For the text-containing cell, return its midpoint in (x, y) coordinate format. 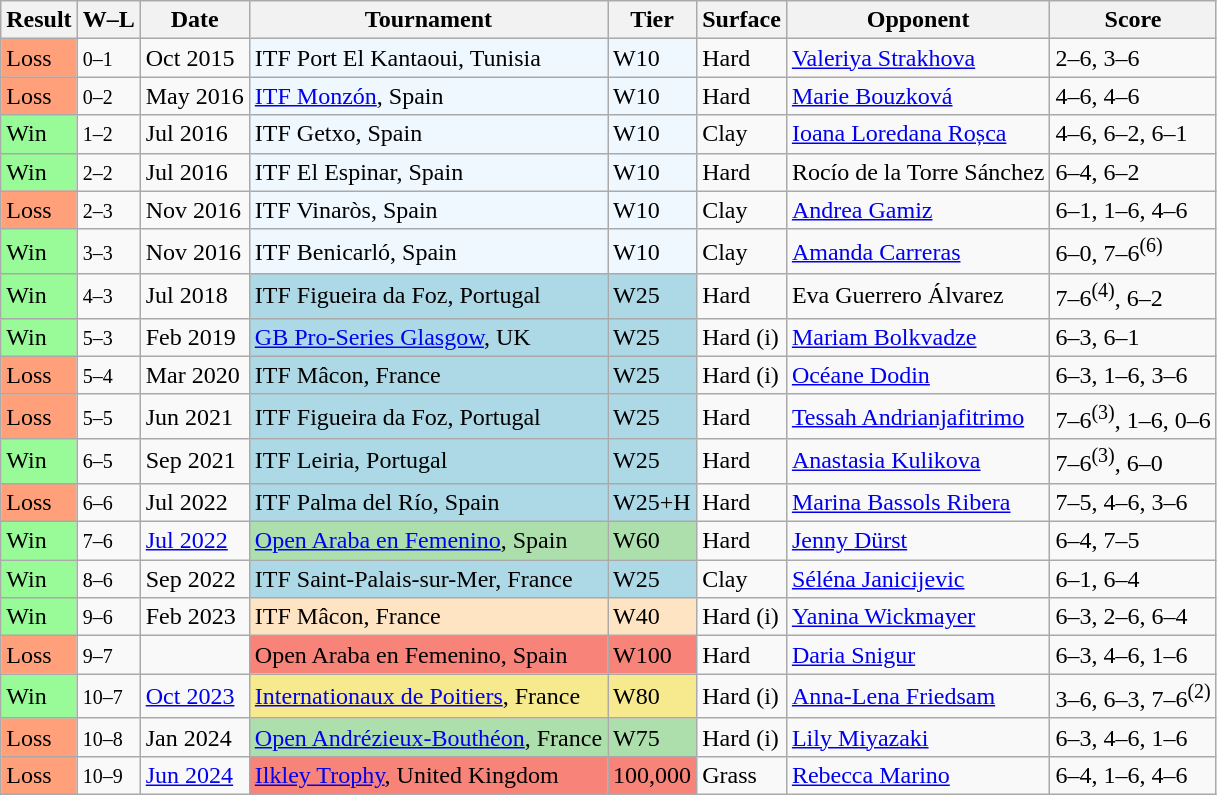
Internationaux de Poitiers, France (428, 696)
4–3 (108, 296)
Océane Dodin (918, 375)
ITF Palma del Río, Spain (428, 502)
Open Andrézieux-Bouthéon, France (428, 737)
Andrea Gamiz (918, 210)
W40 (652, 617)
Ioana Loredana Roșca (918, 134)
6–1, 6–4 (1133, 579)
Jan 2024 (194, 737)
Jul 2018 (194, 296)
Mariam Bolkvadze (918, 337)
6–6 (108, 502)
10–7 (108, 696)
ITF Monzón, Spain (428, 96)
7–6 (108, 541)
Lily Miyazaki (918, 737)
Marina Bassols Ribera (918, 502)
3–3 (108, 252)
0–2 (108, 96)
Feb 2019 (194, 337)
7–6(4), 6–2 (1133, 296)
5–5 (108, 416)
100,000 (652, 775)
6–5 (108, 462)
Date (194, 20)
4–6, 4–6 (1133, 96)
Marie Bouzková (918, 96)
Valeriya Strakhova (918, 58)
6–1, 1–6, 4–6 (1133, 210)
Amanda Carreras (918, 252)
ITF Saint-Palais-sur-Mer, France (428, 579)
W100 (652, 655)
W25+H (652, 502)
6–3, 1–6, 3–6 (1133, 375)
May 2016 (194, 96)
W80 (652, 696)
Surface (742, 20)
Feb 2023 (194, 617)
Tier (652, 20)
Séléna Janicijevic (918, 579)
ITF Leiria, Portugal (428, 462)
Yanina Wickmayer (918, 617)
Anastasia Kulikova (918, 462)
Sep 2021 (194, 462)
2–2 (108, 172)
Eva Guerrero Álvarez (918, 296)
10–9 (108, 775)
Sep 2022 (194, 579)
Anna-Lena Friedsam (918, 696)
2–6, 3–6 (1133, 58)
6–4, 1–6, 4–6 (1133, 775)
6–3, 6–1 (1133, 337)
W–L (108, 20)
0–1 (108, 58)
Ilkley Trophy, United Kingdom (428, 775)
Oct 2023 (194, 696)
ITF Port El Kantaoui, Tunisia (428, 58)
3–6, 6–3, 7–6(2) (1133, 696)
Daria Snigur (918, 655)
4–6, 6–2, 6–1 (1133, 134)
7–5, 4–6, 3–6 (1133, 502)
ITF El Espinar, Spain (428, 172)
GB Pro-Series Glasgow, UK (428, 337)
W75 (652, 737)
Result (39, 20)
ITF Vinaròs, Spain (428, 210)
Opponent (918, 20)
Tessah Andrianjafitrimo (918, 416)
W60 (652, 541)
Rocío de la Torre Sánchez (918, 172)
ITF Benicarló, Spain (428, 252)
Grass (742, 775)
1–2 (108, 134)
8–6 (108, 579)
Jun 2021 (194, 416)
5–3 (108, 337)
2–3 (108, 210)
Mar 2020 (194, 375)
7–6(3), 6–0 (1133, 462)
6–4, 7–5 (1133, 541)
9–7 (108, 655)
Jenny Dürst (918, 541)
Jun 2024 (194, 775)
5–4 (108, 375)
6–0, 7–6(6) (1133, 252)
Tournament (428, 20)
Score (1133, 20)
ITF Getxo, Spain (428, 134)
6–3, 2–6, 6–4 (1133, 617)
6–4, 6–2 (1133, 172)
Rebecca Marino (918, 775)
Oct 2015 (194, 58)
9–6 (108, 617)
10–8 (108, 737)
7–6(3), 1–6, 0–6 (1133, 416)
